Return the (x, y) coordinate for the center point of the cell that contains the specified text.  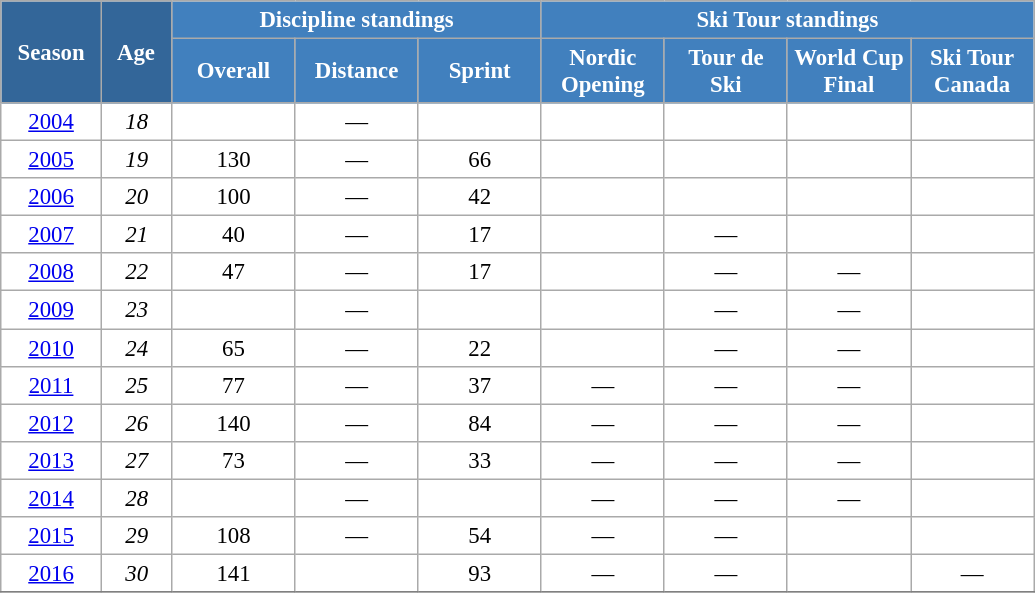
Sprint (480, 72)
141 (234, 573)
42 (480, 197)
20 (136, 197)
Overall (234, 72)
2008 (52, 273)
Discipline standings (356, 20)
World CupFinal (848, 72)
2011 (52, 385)
84 (480, 423)
2004 (52, 122)
21 (136, 235)
29 (136, 536)
66 (480, 160)
27 (136, 460)
NordicOpening (602, 72)
33 (480, 460)
37 (480, 385)
108 (234, 536)
93 (480, 573)
77 (234, 385)
140 (234, 423)
23 (136, 310)
130 (234, 160)
2006 (52, 197)
54 (480, 536)
2010 (52, 348)
30 (136, 573)
2015 (52, 536)
100 (234, 197)
65 (234, 348)
2014 (52, 498)
28 (136, 498)
40 (234, 235)
2012 (52, 423)
Tour deSki (726, 72)
Ski Tour standings (787, 20)
Ski TourCanada (972, 72)
26 (136, 423)
2005 (52, 160)
19 (136, 160)
2013 (52, 460)
25 (136, 385)
Distance (356, 72)
18 (136, 122)
47 (234, 273)
24 (136, 348)
2016 (52, 573)
73 (234, 460)
2007 (52, 235)
2009 (52, 310)
Age (136, 52)
Season (52, 52)
